Capture the cell that displays the provided text and extract its (X, Y) central coordinate. 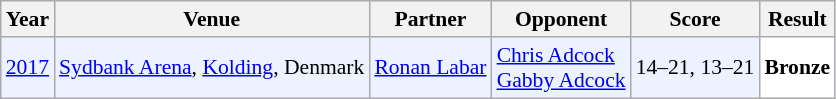
Year (28, 19)
Ronan Labar (430, 68)
Sydbank Arena, Kolding, Denmark (212, 68)
2017 (28, 68)
Opponent (562, 19)
Venue (212, 19)
Partner (430, 19)
Chris Adcock Gabby Adcock (562, 68)
14–21, 13–21 (696, 68)
Score (696, 19)
Bronze (797, 68)
Result (797, 19)
